Detect which cell encompasses the target text, then output its [x, y] center coordinate. 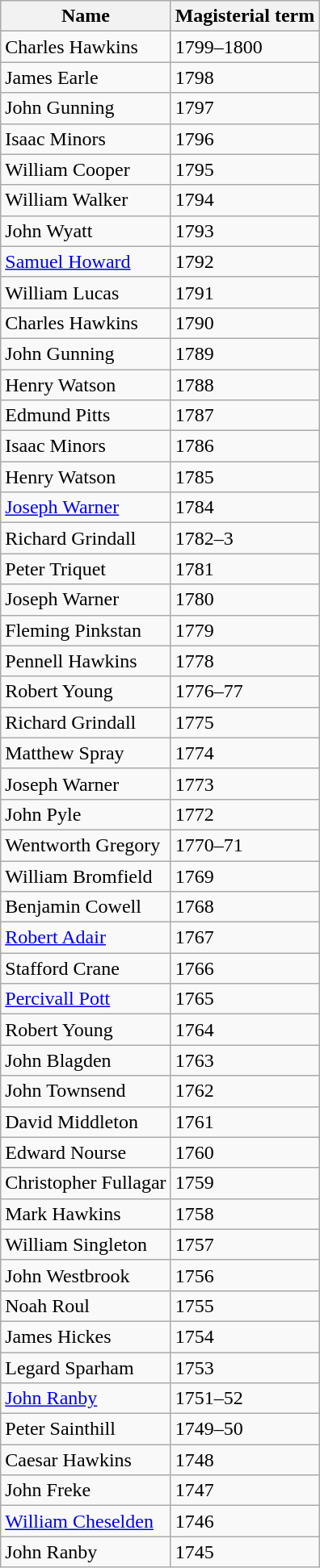
David Middleton [86, 1122]
William Cooper [86, 169]
1753 [245, 1368]
1751–52 [245, 1399]
Magisterial term [245, 16]
1794 [245, 200]
John Westbrook [86, 1275]
1758 [245, 1214]
John Wyatt [86, 231]
1786 [245, 446]
1770–71 [245, 845]
Robert Adair [86, 938]
James Earle [86, 77]
1792 [245, 261]
1764 [245, 1030]
1793 [245, 231]
1773 [245, 784]
1746 [245, 1521]
Peter Sainthill [86, 1429]
1768 [245, 907]
Legard Sparham [86, 1368]
1769 [245, 876]
1790 [245, 323]
1799–1800 [245, 47]
Stafford Crane [86, 968]
John Pyle [86, 814]
William Lucas [86, 292]
1763 [245, 1060]
1757 [245, 1244]
John Blagden [86, 1060]
Percivall Pott [86, 999]
1766 [245, 968]
1772 [245, 814]
Caesar Hawkins [86, 1460]
1795 [245, 169]
1774 [245, 753]
Edward Nourse [86, 1152]
1745 [245, 1552]
Mark Hawkins [86, 1214]
William Bromfield [86, 876]
1791 [245, 292]
John Freke [86, 1491]
Benjamin Cowell [86, 907]
1754 [245, 1336]
Noah Roul [86, 1306]
1787 [245, 416]
1789 [245, 353]
1761 [245, 1122]
William Cheselden [86, 1521]
1781 [245, 569]
1798 [245, 77]
1775 [245, 722]
1796 [245, 139]
1762 [245, 1091]
Matthew Spray [86, 753]
Wentworth Gregory [86, 845]
Christopher Fullagar [86, 1183]
1788 [245, 385]
John Townsend [86, 1091]
1748 [245, 1460]
1756 [245, 1275]
1782–3 [245, 538]
William Singleton [86, 1244]
1797 [245, 108]
James Hickes [86, 1336]
Edmund Pitts [86, 416]
Samuel Howard [86, 261]
Fleming Pinkstan [86, 630]
1747 [245, 1491]
1778 [245, 661]
Peter Triquet [86, 569]
1755 [245, 1306]
William Walker [86, 200]
1759 [245, 1183]
Name [86, 16]
1767 [245, 938]
1765 [245, 999]
1785 [245, 477]
Pennell Hawkins [86, 661]
1776–77 [245, 692]
1760 [245, 1152]
1780 [245, 600]
1784 [245, 508]
1749–50 [245, 1429]
1779 [245, 630]
